Scan for the cell matching the given text and deliver its (X, Y) coordinate at center. 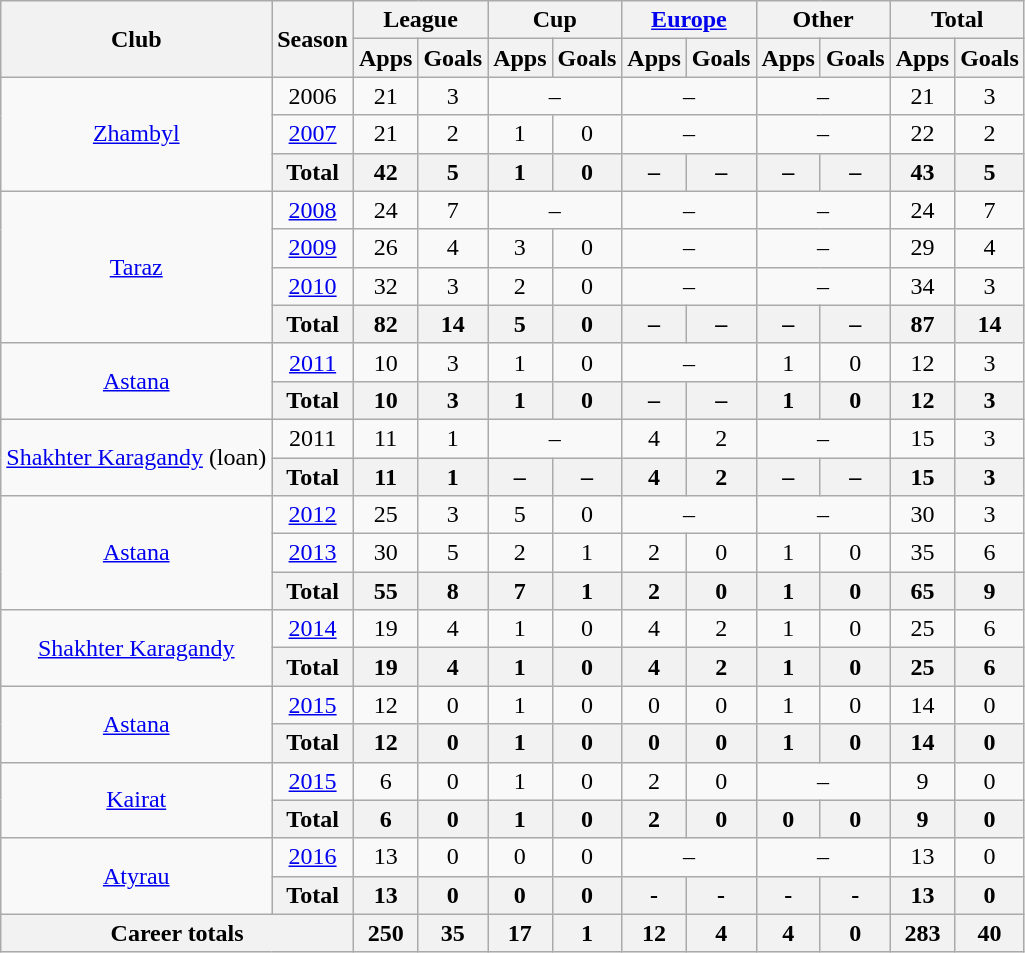
250 (385, 933)
17 (520, 933)
2016 (313, 857)
82 (385, 324)
Zhambyl (136, 134)
2008 (313, 210)
Career totals (178, 933)
2009 (313, 248)
34 (922, 286)
40 (990, 933)
Atyrau (136, 876)
2013 (313, 553)
Shakhter Karagandy (loan) (136, 457)
2012 (313, 515)
2014 (313, 629)
283 (922, 933)
League (420, 20)
Taraz (136, 267)
65 (922, 591)
43 (922, 172)
2006 (313, 96)
Other (823, 20)
Europe (689, 20)
Shakhter Karagandy (136, 648)
Season (313, 39)
22 (922, 134)
8 (453, 591)
87 (922, 324)
Kairat (136, 800)
32 (385, 286)
Club (136, 39)
55 (385, 591)
29 (922, 248)
2010 (313, 286)
Cup (555, 20)
42 (385, 172)
2007 (313, 134)
26 (385, 248)
